Identify which cell holds the provided text, then report its (x, y) central coordinate. 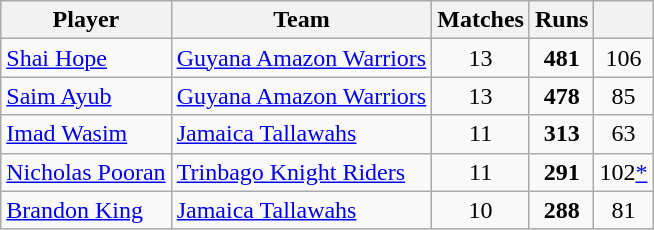
85 (624, 96)
313 (561, 134)
Brandon King (86, 210)
Nicholas Pooran (86, 172)
81 (624, 210)
10 (481, 210)
478 (561, 96)
Matches (481, 20)
Trinbago Knight Riders (302, 172)
288 (561, 210)
63 (624, 134)
Shai Hope (86, 58)
481 (561, 58)
Imad Wasim (86, 134)
Player (86, 20)
Team (302, 20)
102* (624, 172)
Runs (561, 20)
106 (624, 58)
291 (561, 172)
Saim Ayub (86, 96)
